Return the (x, y) coordinate for the center point of the cell that contains the specified text.  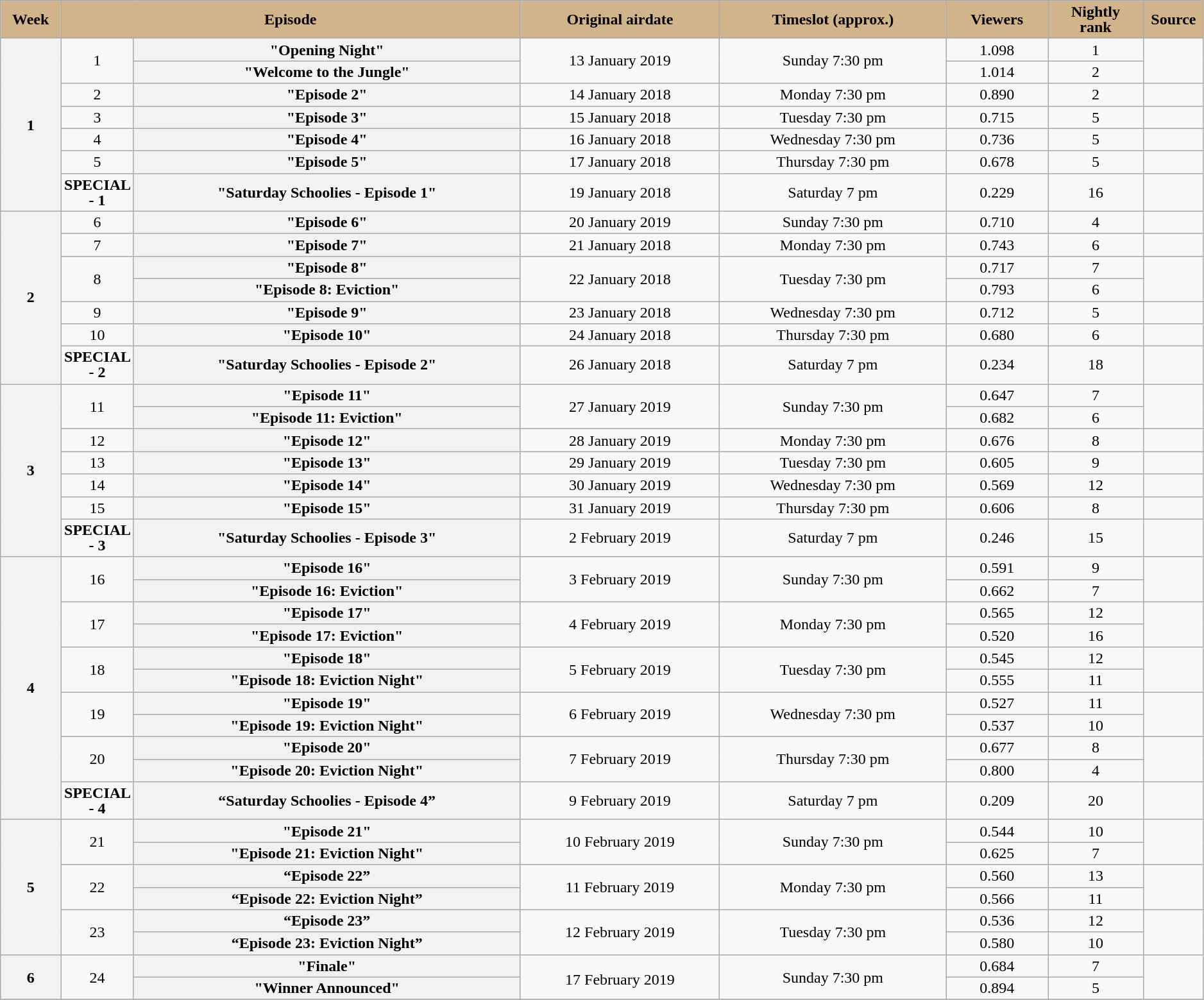
19 January 2018 (620, 192)
"Episode 8" (327, 267)
SPECIAL - 4 (98, 801)
"Winner Announced" (327, 988)
“Saturday Schoolies - Episode 4” (327, 801)
0.894 (997, 988)
0.684 (997, 966)
0.566 (997, 898)
"Saturday Schoolies - Episode 2" (327, 366)
16 January 2018 (620, 140)
"Episode 12" (327, 440)
0.793 (997, 290)
"Saturday Schoolies - Episode 1" (327, 192)
22 January 2018 (620, 278)
Nightlyrank (1096, 19)
0.678 (997, 162)
"Opening Night" (327, 50)
Original airdate (620, 19)
0.682 (997, 418)
1.014 (997, 72)
9 February 2019 (620, 801)
SPECIAL - 2 (98, 366)
"Episode 11: Eviction" (327, 418)
Viewers (997, 19)
11 February 2019 (620, 887)
0.229 (997, 192)
0.717 (997, 267)
0.569 (997, 485)
0.680 (997, 335)
29 January 2019 (620, 463)
22 (98, 887)
31 January 2019 (620, 508)
26 January 2018 (620, 366)
0.580 (997, 943)
"Episode 16" (327, 568)
"Finale" (327, 966)
19 (98, 714)
"Episode 8: Eviction" (327, 290)
13 January 2019 (620, 61)
23 January 2018 (620, 313)
0.677 (997, 748)
"Episode 20" (327, 748)
SPECIAL - 3 (98, 538)
28 January 2019 (620, 440)
1.098 (997, 50)
0.676 (997, 440)
2 February 2019 (620, 538)
Timeslot (approx.) (833, 19)
"Episode 7" (327, 245)
"Episode 5" (327, 162)
"Episode 9" (327, 313)
0.209 (997, 801)
"Episode 6" (327, 222)
0.743 (997, 245)
"Episode 4" (327, 140)
24 (98, 977)
0.591 (997, 568)
0.715 (997, 117)
"Episode 20: Eviction Night" (327, 771)
0.234 (997, 366)
14 January 2018 (620, 95)
"Episode 19: Eviction Night" (327, 726)
20 January 2019 (620, 222)
21 (98, 842)
0.890 (997, 95)
17 January 2018 (620, 162)
27 January 2019 (620, 407)
0.545 (997, 658)
5 February 2019 (620, 669)
0.647 (997, 395)
17 (98, 624)
“Episode 22: Eviction Night” (327, 898)
14 (98, 485)
Source (1174, 19)
7 February 2019 (620, 759)
"Episode 3" (327, 117)
"Episode 19" (327, 703)
0.800 (997, 771)
"Episode 14" (327, 485)
3 February 2019 (620, 579)
10 February 2019 (620, 842)
"Episode 21: Eviction Night" (327, 853)
0.605 (997, 463)
Week (31, 19)
"Episode 18: Eviction Night" (327, 680)
"Episode 10" (327, 335)
Episode (291, 19)
SPECIAL - 1 (98, 192)
"Episode 21" (327, 831)
12 February 2019 (620, 932)
21 January 2018 (620, 245)
"Episode 17" (327, 613)
"Episode 17: Eviction" (327, 635)
0.246 (997, 538)
"Saturday Schoolies - Episode 3" (327, 538)
0.536 (997, 921)
17 February 2019 (620, 977)
"Episode 16: Eviction" (327, 590)
"Episode 13" (327, 463)
4 February 2019 (620, 624)
0.520 (997, 635)
23 (98, 932)
"Episode 18" (327, 658)
"Episode 2" (327, 95)
0.537 (997, 726)
0.555 (997, 680)
6 February 2019 (620, 714)
0.736 (997, 140)
0.606 (997, 508)
0.625 (997, 853)
0.712 (997, 313)
“Episode 23: Eviction Night” (327, 943)
30 January 2019 (620, 485)
24 January 2018 (620, 335)
0.710 (997, 222)
“Episode 23” (327, 921)
0.662 (997, 590)
"Episode 15" (327, 508)
0.544 (997, 831)
"Episode 11" (327, 395)
15 January 2018 (620, 117)
"Welcome to the Jungle" (327, 72)
0.565 (997, 613)
0.527 (997, 703)
0.560 (997, 876)
“Episode 22” (327, 876)
